Return [x, y] of the center of cell containing provided text 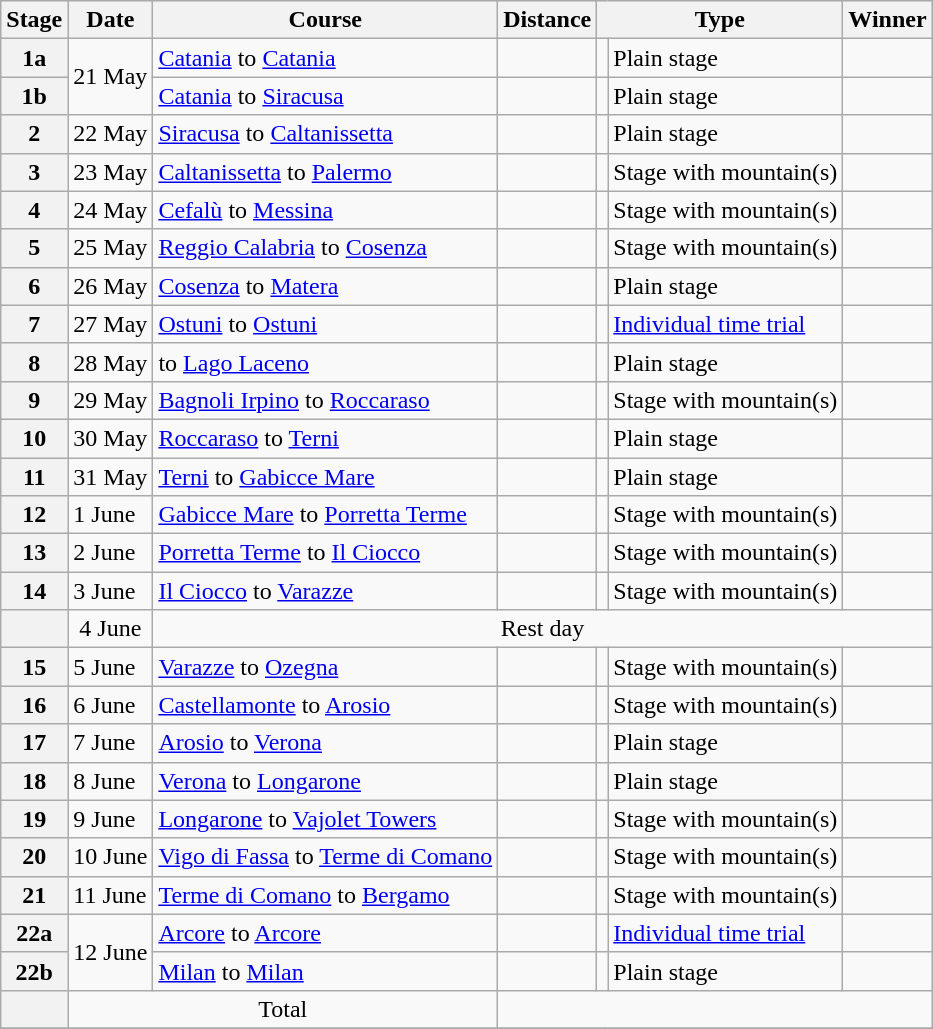
Winner [888, 20]
21 May [110, 77]
1b [34, 96]
9 [34, 400]
6 June [110, 705]
to Lago Laceno [326, 362]
Cefalù to Messina [326, 210]
Castellamonte to Arosio [326, 705]
Terme di Comano to Bergamo [326, 895]
Ostuni to Ostuni [326, 324]
23 May [110, 172]
Gabicce Mare to Porretta Terme [326, 515]
Cosenza to Matera [326, 286]
Longarone to Vajolet Towers [326, 819]
Type [720, 20]
12 [34, 515]
31 May [110, 477]
1 June [110, 515]
Caltanissetta to Palermo [326, 172]
4 June [110, 629]
10 June [110, 857]
3 June [110, 591]
7 June [110, 743]
Porretta Terme to Il Ciocco [326, 553]
Arosio to Verona [326, 743]
11 [34, 477]
1a [34, 58]
27 May [110, 324]
29 May [110, 400]
Distance [548, 20]
20 [34, 857]
8 June [110, 781]
3 [34, 172]
11 June [110, 895]
19 [34, 819]
16 [34, 705]
Course [326, 20]
28 May [110, 362]
5 [34, 248]
Siracusa to Caltanissetta [326, 134]
Rest day [542, 629]
25 May [110, 248]
13 [34, 553]
6 [34, 286]
Catania to Catania [326, 58]
5 June [110, 667]
21 [34, 895]
Terni to Gabicce Mare [326, 477]
2 [34, 134]
7 [34, 324]
18 [34, 781]
22a [34, 933]
14 [34, 591]
Vigo di Fassa to Terme di Comano [326, 857]
Bagnoli Irpino to Roccaraso [326, 400]
Arcore to Arcore [326, 933]
Stage [34, 20]
Catania to Siracusa [326, 96]
22 May [110, 134]
10 [34, 438]
15 [34, 667]
24 May [110, 210]
22b [34, 971]
2 June [110, 553]
4 [34, 210]
30 May [110, 438]
17 [34, 743]
Total [283, 1009]
Reggio Calabria to Cosenza [326, 248]
9 June [110, 819]
8 [34, 362]
26 May [110, 286]
Il Ciocco to Varazze [326, 591]
Date [110, 20]
Verona to Longarone [326, 781]
Roccaraso to Terni [326, 438]
Varazze to Ozegna [326, 667]
12 June [110, 952]
Milan to Milan [326, 971]
